Find where the given text appears and provide that cell's center as [x, y] coordinate. 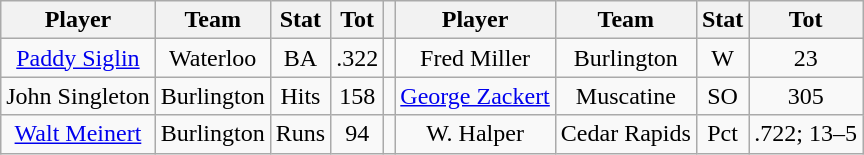
94 [358, 134]
158 [358, 96]
.722; 13–5 [806, 134]
Walt Meinert [78, 134]
Fred Miller [476, 58]
BA [300, 58]
Pct [722, 134]
Cedar Rapids [626, 134]
Paddy Siglin [78, 58]
George Zackert [476, 96]
Runs [300, 134]
W. Halper [476, 134]
Waterloo [212, 58]
Hits [300, 96]
Muscatine [626, 96]
.322 [358, 58]
23 [806, 58]
SO [722, 96]
305 [806, 96]
W [722, 58]
John Singleton [78, 96]
